Capture the cell that displays the provided text and extract its [X, Y] central coordinate. 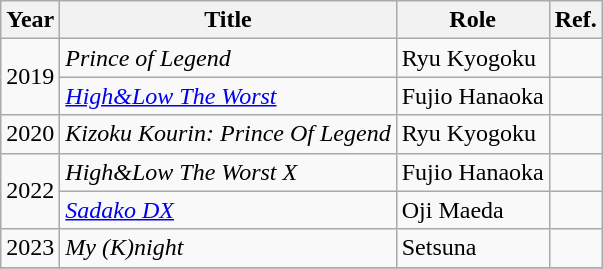
Setsuna [472, 248]
Oji Maeda [472, 210]
Kizoku Kourin: Prince Of Legend [228, 134]
Ref. [576, 20]
2020 [30, 134]
2019 [30, 77]
Title [228, 20]
Year [30, 20]
High&Low The Worst X [228, 172]
My (K)night [228, 248]
2022 [30, 191]
2023 [30, 248]
Role [472, 20]
High&Low The Worst [228, 96]
Prince of Legend [228, 58]
Sadako DX [228, 210]
